Find where the given text appears and provide that cell's center as (x, y) coordinate. 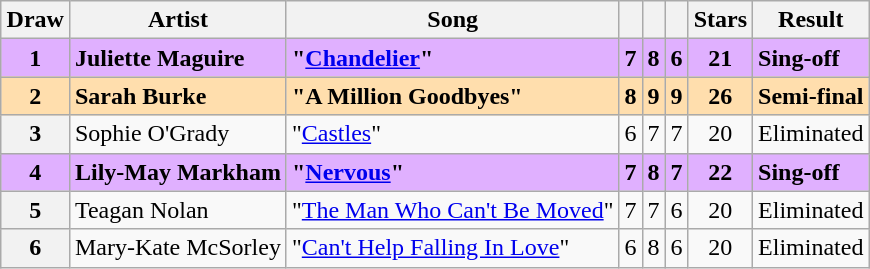
Mary-Kate McSorley (178, 248)
Sarah Burke (178, 96)
Sophie O'Grady (178, 134)
4 (35, 172)
21 (720, 58)
"Castles" (452, 134)
5 (35, 210)
"Chandelier" (452, 58)
Stars (720, 20)
Artist (178, 20)
Semi-final (811, 96)
Lily-May Markham (178, 172)
Result (811, 20)
"A Million Goodbyes" (452, 96)
"Can't Help Falling In Love" (452, 248)
Draw (35, 20)
"The Man Who Can't Be Moved" (452, 210)
26 (720, 96)
22 (720, 172)
2 (35, 96)
3 (35, 134)
Teagan Nolan (178, 210)
1 (35, 58)
Juliette Maguire (178, 58)
"Nervous" (452, 172)
Song (452, 20)
